Return the (X, Y) coordinate for the center point of the cell that contains the specified text.  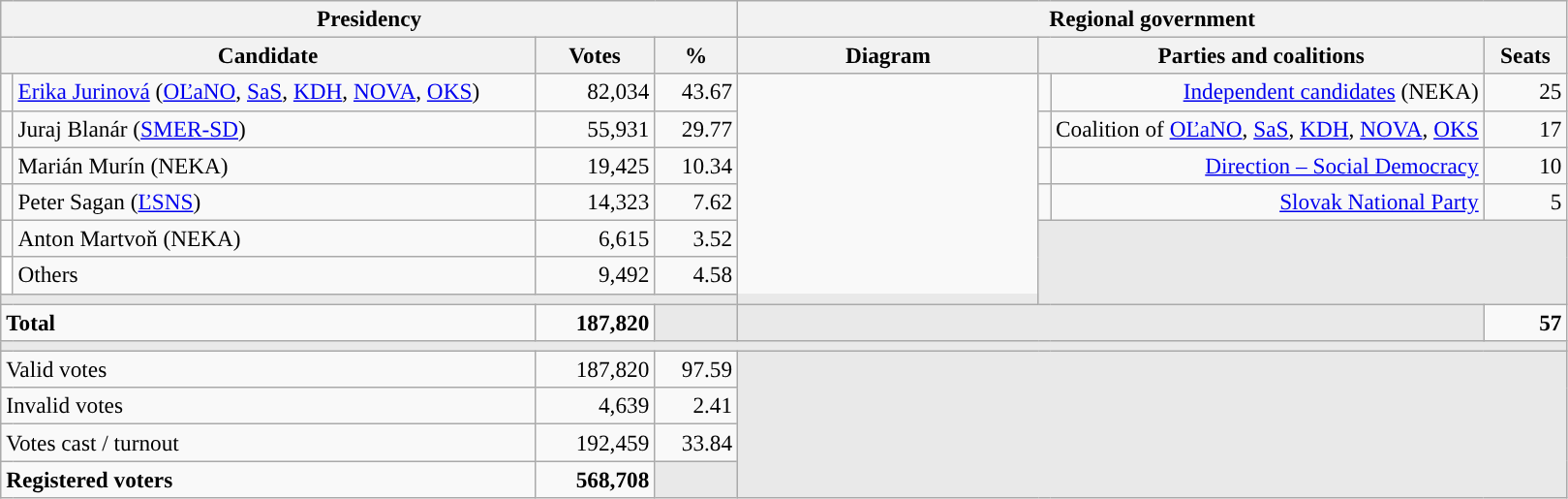
10 (1525, 165)
25 (1525, 92)
Erika Jurinová (OĽaNO, SaS, KDH, NOVA, OKS) (273, 92)
Invalid votes (268, 406)
3.52 (696, 238)
Coalition of OĽaNO, SaS, KDH, NOVA, OKS (1267, 129)
14,323 (595, 202)
Slovak National Party (1267, 202)
Direction – Social Democracy (1267, 165)
Seats (1525, 55)
Total (268, 322)
5 (1525, 202)
Marián Murín (NEKA) (273, 165)
Others (273, 275)
Diagram (889, 55)
82,034 (595, 92)
9,492 (595, 275)
568,708 (595, 479)
57 (1525, 322)
% (696, 55)
17 (1525, 129)
Registered voters (268, 479)
6,615 (595, 238)
33.84 (696, 442)
Peter Sagan (ĽSNS) (273, 202)
Juraj Blanár (SMER-SD) (273, 129)
29.77 (696, 129)
Votes cast / turnout (268, 442)
4.58 (696, 275)
Candidate (268, 55)
Parties and coalitions (1261, 55)
2.41 (696, 406)
4,639 (595, 406)
43.67 (696, 92)
192,459 (595, 442)
19,425 (595, 165)
Votes (595, 55)
Anton Martvoň (NEKA) (273, 238)
Valid votes (268, 369)
55,931 (595, 129)
97.59 (696, 369)
10.34 (696, 165)
Regional government (1153, 18)
Presidency (370, 18)
Independent candidates (NEKA) (1267, 92)
7.62 (696, 202)
